Locate the cell with the specified text and output its [X, Y] center coordinate. 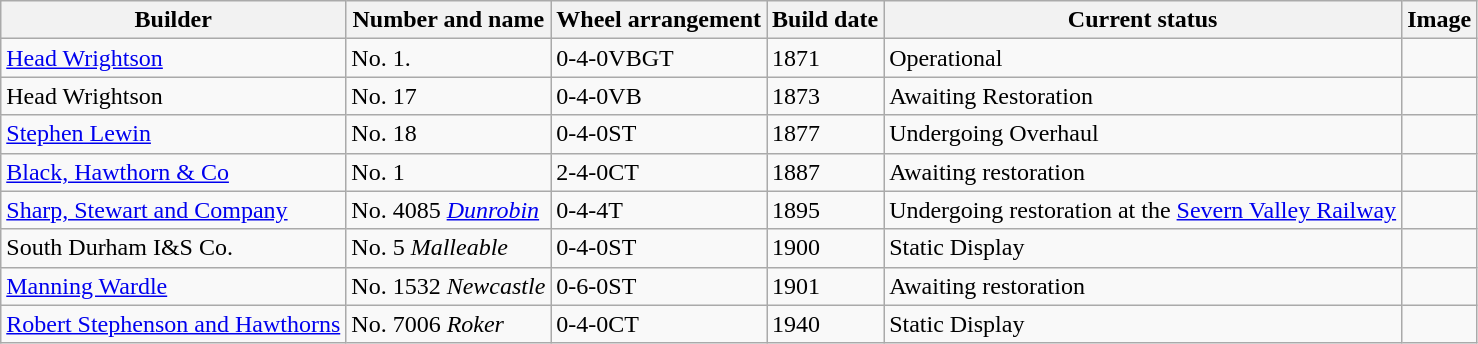
No. 1 [448, 172]
No. 17 [448, 96]
2-4-0CT [659, 172]
1940 [824, 324]
Operational [1143, 58]
Current status [1143, 20]
Robert Stephenson and Hawthorns [174, 324]
0-4-0CT [659, 324]
1887 [824, 172]
No. 1. [448, 58]
Stephen Lewin [174, 134]
No. 4085 Dunrobin [448, 210]
No. 1532 Newcastle [448, 286]
1873 [824, 96]
South Durham I&S Co. [174, 248]
0-4-4T [659, 210]
1901 [824, 286]
Undergoing restoration at the Severn Valley Railway [1143, 210]
Sharp, Stewart and Company [174, 210]
No. 7006 Roker [448, 324]
0-6-0ST [659, 286]
Build date [824, 20]
Builder [174, 20]
Black, Hawthorn & Co [174, 172]
1877 [824, 134]
Manning Wardle [174, 286]
0-4-0VB [659, 96]
Undergoing Overhaul [1143, 134]
Wheel arrangement [659, 20]
No. 5 Malleable [448, 248]
1900 [824, 248]
No. 18 [448, 134]
Number and name [448, 20]
1871 [824, 58]
Image [1440, 20]
1895 [824, 210]
Awaiting Restoration [1143, 96]
0-4-0VBGT [659, 58]
